For the text-containing cell, return its midpoint in (x, y) coordinate format. 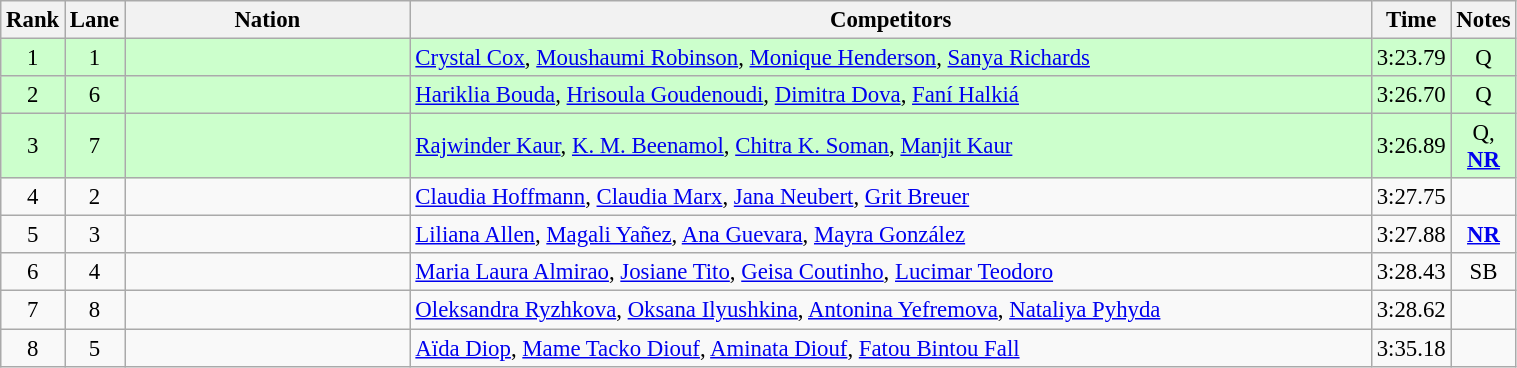
Liliana Allen, Magali Yañez, Ana Guevara, Mayra González (890, 235)
Oleksandra Ryzhkova, Oksana Ilyushkina, Antonina Yefremova, Nataliya Pyhyda (890, 310)
Time (1411, 20)
Maria Laura Almirao, Josiane Tito, Geisa Coutinho, Lucimar Teodoro (890, 273)
Crystal Cox, Moushaumi Robinson, Monique Henderson, Sanya Richards (890, 58)
SB (1484, 273)
Hariklia Bouda, Hrisoula Goudenoudi, Dimitra Dova, Faní Halkiá (890, 95)
Notes (1484, 20)
3:35.18 (1411, 348)
3:27.75 (1411, 197)
Q, NR (1484, 146)
3:27.88 (1411, 235)
3:26.89 (1411, 146)
3:26.70 (1411, 95)
Rank (33, 20)
Aïda Diop, Mame Tacko Diouf, Aminata Diouf, Fatou Bintou Fall (890, 348)
Claudia Hoffmann, Claudia Marx, Jana Neubert, Grit Breuer (890, 197)
Competitors (890, 20)
3:28.62 (1411, 310)
Lane (95, 20)
3:23.79 (1411, 58)
NR (1484, 235)
3:28.43 (1411, 273)
Rajwinder Kaur, K. M. Beenamol, Chitra K. Soman, Manjit Kaur (890, 146)
Nation (268, 20)
